Scan for the cell matching the given text and deliver its (X, Y) coordinate at center. 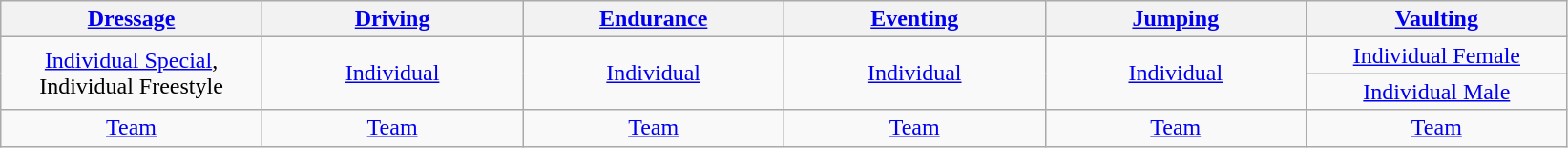
Endurance (654, 19)
Individual Special, Individual Freestyle (132, 74)
Driving (392, 19)
Dressage (132, 19)
Individual Male (1437, 92)
Individual Female (1437, 55)
Eventing (914, 19)
Vaulting (1437, 19)
Jumping (1176, 19)
